Scan for the cell matching the given text and deliver its (X, Y) coordinate at center. 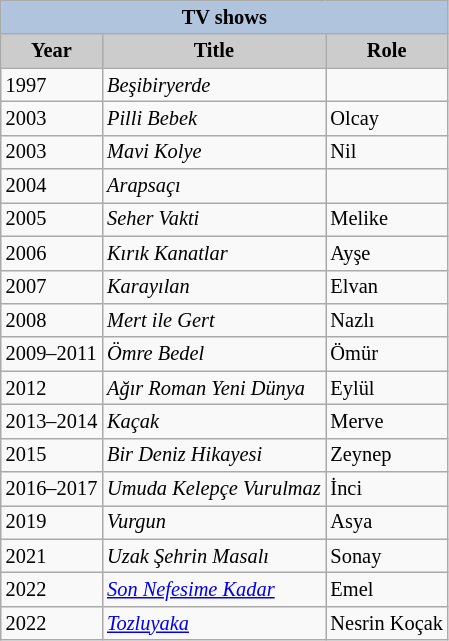
2006 (52, 253)
2004 (52, 186)
Seher Vakti (214, 219)
1997 (52, 85)
Emel (387, 589)
Son Nefesime Kadar (214, 589)
Role (387, 51)
Kaçak (214, 421)
Nesrin Koçak (387, 623)
Eylül (387, 388)
2005 (52, 219)
2019 (52, 522)
Arapsaçı (214, 186)
2012 (52, 388)
Vurgun (214, 522)
2021 (52, 556)
Melike (387, 219)
İnci (387, 489)
Ağır Roman Yeni Dünya (214, 388)
Zeynep (387, 455)
Kırık Kanatlar (214, 253)
Year (52, 51)
Asya (387, 522)
Merve (387, 421)
Title (214, 51)
Karayılan (214, 287)
Pilli Bebek (214, 118)
2007 (52, 287)
Mavi Kolye (214, 152)
Umuda Kelepçe Vurulmaz (214, 489)
Ömür (387, 354)
Ömre Bedel (214, 354)
Olcay (387, 118)
Nil (387, 152)
Mert ile Gert (214, 320)
Nazlı (387, 320)
2009–2011 (52, 354)
Elvan (387, 287)
TV shows (224, 17)
Beşibiryerde (214, 85)
Bir Deniz Hikayesi (214, 455)
Sonay (387, 556)
2008 (52, 320)
Ayşe (387, 253)
2013–2014 (52, 421)
Uzak Şehrin Masalı (214, 556)
2015 (52, 455)
Tozluyaka (214, 623)
2016–2017 (52, 489)
